Output the [X, Y] coordinate of the center of the cell containing the given text.  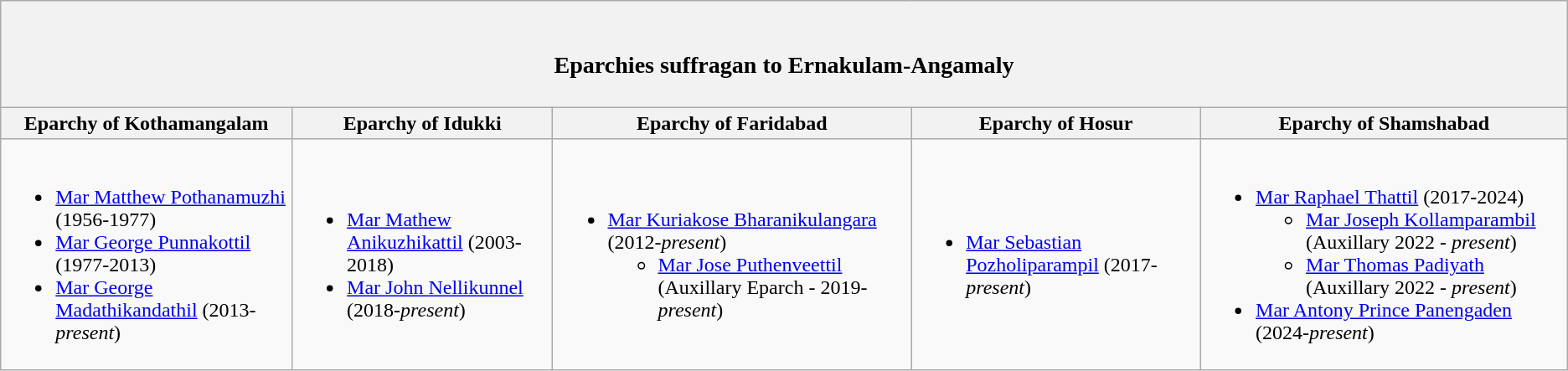
Eparchy of Faridabad [732, 123]
Eparchy of Shamshabad [1385, 123]
Mar Sebastian Pozholiparampil (2017-present) [1056, 255]
Eparchy of Hosur [1056, 123]
Eparchies suffragan to Ernakulam-Angamaly [784, 54]
Mar Matthew Pothanamuzhi (1956-1977)Mar George Punnakottil (1977-2013)Mar George Madathikandathil (2013-present) [147, 255]
Mar Mathew Anikuzhikattil (2003-2018)Mar John Nellikunnel (2018-present) [422, 255]
Eparchy of Kothamangalam [147, 123]
Eparchy of Idukki [422, 123]
Mar Kuriakose Bharanikulangara (2012-present)Mar Jose Puthenveettil (Auxillary Eparch - 2019-present) [732, 255]
